Provide the [x, y] coordinate of the cell's center where the given text is located.  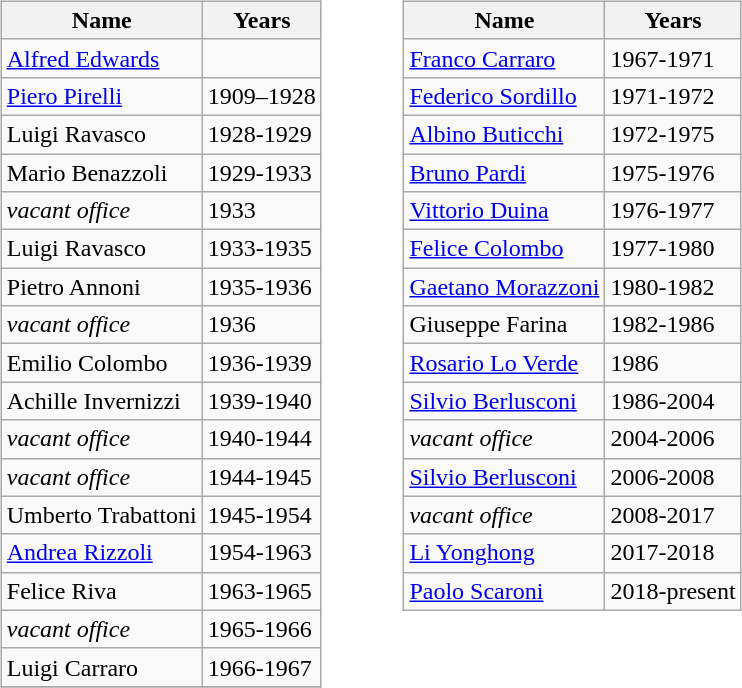
1936 [262, 325]
Luigi Carraro [102, 667]
2006-2008 [673, 477]
Gaetano Morazzoni [504, 287]
Alfred Edwards [102, 58]
1933-1935 [262, 249]
Pietro Annoni [102, 287]
1945-1954 [262, 515]
1944-1945 [262, 477]
Andrea Rizzoli [102, 553]
1929-1933 [262, 173]
1986-2004 [673, 401]
1975-1976 [673, 173]
Felice Colombo [504, 249]
Albino Buticchi [504, 134]
2018-present [673, 591]
1980-1982 [673, 287]
2008-2017 [673, 515]
1935-1936 [262, 287]
Paolo Scaroni [504, 591]
1966-1967 [262, 667]
1909–1928 [262, 96]
1939-1940 [262, 401]
Mario Benazzoli [102, 173]
Umberto Trabattoni [102, 515]
2017-2018 [673, 553]
1940-1944 [262, 439]
1967-1971 [673, 58]
1933 [262, 211]
Federico Sordillo [504, 96]
Giuseppe Farina [504, 325]
2004-2006 [673, 439]
1986 [673, 363]
1971-1972 [673, 96]
1982-1986 [673, 325]
Emilio Colombo [102, 363]
Piero Pirelli [102, 96]
Franco Carraro [504, 58]
Rosario Lo Verde [504, 363]
Vittorio Duina [504, 211]
1977-1980 [673, 249]
1954-1963 [262, 553]
1963-1965 [262, 591]
1936-1939 [262, 363]
Felice Riva [102, 591]
1976-1977 [673, 211]
Bruno Pardi [504, 173]
1965-1966 [262, 629]
Achille Invernizzi [102, 401]
1972-1975 [673, 134]
Li Yonghong [504, 553]
1928-1929 [262, 134]
